Extract the (X, Y) coordinate from the center of the cell holding the provided text.  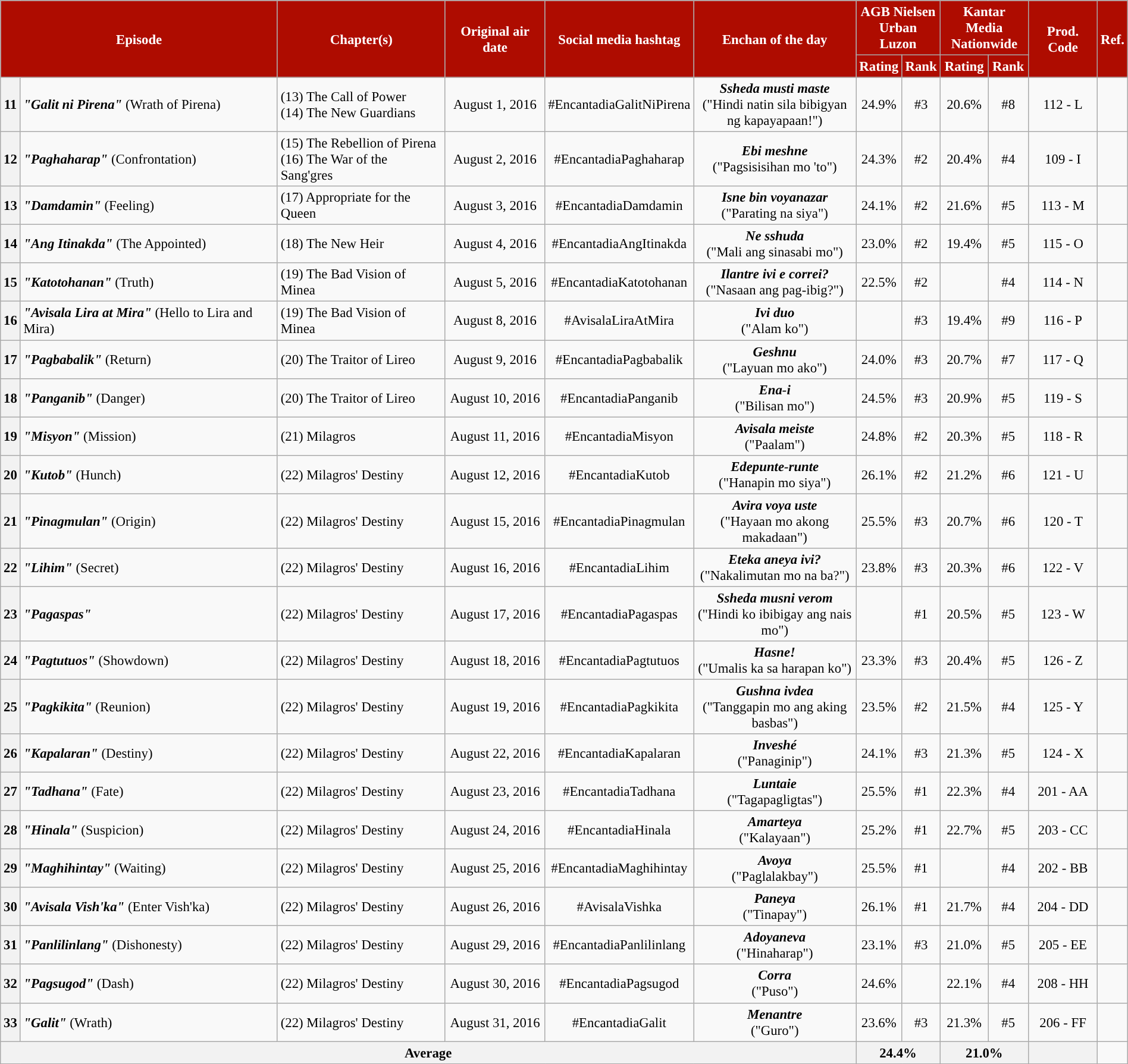
August 1, 2016 (495, 105)
August 17, 2016 (495, 614)
Menantre("Guro") (775, 1022)
119 - S (1063, 397)
126 - Z (1063, 660)
#EncantadiaGalitNiPirena (619, 105)
31 (11, 946)
Ebi meshne ("Pagsisisihan mo 'to") (775, 159)
11 (11, 105)
Amarteya("Kalayaan") (775, 830)
#8 (1008, 105)
208 - HH (1063, 984)
#EncantadiaAngItinakda (619, 244)
August 12, 2016 (495, 475)
#EncantadiaPagsugod (619, 984)
#AvisalaVishka (619, 906)
26 (11, 753)
205 - EE (1063, 946)
21.5% (964, 707)
21.6% (964, 206)
August 22, 2016 (495, 753)
118 - R (1063, 437)
"Pagsugod" (Dash) (149, 984)
121 - U (1063, 475)
20.6% (964, 105)
24.9% (879, 105)
August 31, 2016 (495, 1022)
20.9% (964, 397)
"Hinala" (Suspicion) (149, 830)
19 (11, 437)
22.3% (964, 792)
16 (11, 321)
August 19, 2016 (495, 707)
116 - P (1063, 321)
August 15, 2016 (495, 521)
"Pagkikita" (Reunion) (149, 707)
Geshnu("Layuan mo ako") (775, 359)
#9 (1008, 321)
Original air date (495, 39)
(13) The Call of Power(14) The New Guardians (361, 105)
August 10, 2016 (495, 397)
#EncantadiaPagbabalik (619, 359)
"Lihim" (Secret) (149, 567)
24.5% (879, 397)
24.0% (879, 359)
206 - FF (1063, 1022)
Corra("Puso") (775, 984)
Prod. Code (1063, 39)
113 - M (1063, 206)
201 - AA (1063, 792)
112 - L (1063, 105)
"Kutob" (Hunch) (149, 475)
"Paghaharap" (Confrontation) (149, 159)
August 5, 2016 (495, 282)
#EncantadiaDamdamin (619, 206)
"Pagtutuos" (Showdown) (149, 660)
18 (11, 397)
Ssheda musni verom("Hindi ko ibibigay ang nais mo") (775, 614)
123 - W (1063, 614)
"Pagbabalik" (Return) (149, 359)
"Panganib" (Danger) (149, 397)
#EncantadiaPanlilinlang (619, 946)
204 - DD (1063, 906)
Avoya("Paglalakbay") (775, 868)
August 3, 2016 (495, 206)
Avisala meiste("Paalam") (775, 437)
125 - Y (1063, 707)
"Tadhana" (Fate) (149, 792)
29 (11, 868)
August 24, 2016 (495, 830)
(17) Appropriate for the Queen (361, 206)
24 (11, 660)
22.1% (964, 984)
12 (11, 159)
Ivi duo ("Alam ko") (775, 321)
202 - BB (1063, 868)
Chapter(s) (361, 39)
August 29, 2016 (495, 946)
#EncantadiaPanganib (619, 397)
#EncantadiaGalit (619, 1022)
20.5% (964, 614)
Ilantre ivi e correi? ("Nasaan ang pag-ibig?") (775, 282)
17 (11, 359)
August 23, 2016 (495, 792)
August 25, 2016 (495, 868)
"Galit" (Wrath) (149, 1022)
#EncantadiaKutob (619, 475)
109 - I (1063, 159)
21.2% (964, 475)
AGB NielsenUrban Luzon (898, 28)
#EncantadiaPinagmulan (619, 521)
#EncantadiaPagaspas (619, 614)
Adoyaneva("Hinaharap") (775, 946)
22.5% (879, 282)
Luntaie("Tagapagligtas") (775, 792)
#EncantadiaMaghihintay (619, 868)
"Galit ni Pirena" (Wrath of Pirena) (149, 105)
Avira voya uste("Hayaan mo akong makadaan") (775, 521)
"Damdamin" (Feeling) (149, 206)
#EncantadiaKapalaran (619, 753)
32 (11, 984)
"Avisala Lira at Mira" (Hello to Lira and Mira) (149, 321)
Social media hashtag (619, 39)
Gushna ivdea("Tanggapin mo ang aking basbas") (775, 707)
24.8% (879, 437)
14 (11, 244)
"Katotohanan" (Truth) (149, 282)
23.0% (879, 244)
Average (428, 1053)
13 (11, 206)
120 - T (1063, 521)
#EncantadiaHinala (619, 830)
Paneya("Tinapay") (775, 906)
"Misyon" (Mission) (149, 437)
"Panlilinlang" (Dishonesty) (149, 946)
22 (11, 567)
30 (11, 906)
August 2, 2016 (495, 159)
Kantar MediaNationwide (984, 28)
Ref. (1113, 39)
August 30, 2016 (495, 984)
#EncantadiaLihim (619, 567)
24.4% (898, 1053)
23.3% (879, 660)
#EncantadiaPaghaharap (619, 159)
Eteka aneya ivi?("Nakalimutan mo na ba?") (775, 567)
21.7% (964, 906)
"Ang Itinakda" (The Appointed) (149, 244)
23 (11, 614)
August 8, 2016 (495, 321)
15 (11, 282)
115 - O (1063, 244)
Enchan of the day (775, 39)
August 26, 2016 (495, 906)
"Maghihintay" (Waiting) (149, 868)
Inveshé("Panaginip") (775, 753)
"Pagaspas" (149, 614)
#EncantadiaPagkikita (619, 707)
20 (11, 475)
203 - CC (1063, 830)
Episode (139, 39)
Ena-i("Bilisan mo") (775, 397)
#EncantadiaPagtutuos (619, 660)
25.2% (879, 830)
#7 (1008, 359)
#EncantadiaMisyon (619, 437)
22.7% (964, 830)
"Avisala Vish'ka" (Enter Vish'ka) (149, 906)
23.1% (879, 946)
27 (11, 792)
124 - X (1063, 753)
August 9, 2016 (495, 359)
Edepunte-runte("Hanapin mo siya") (775, 475)
23.6% (879, 1022)
(18) The New Heir (361, 244)
#EncantadiaTadhana (619, 792)
33 (11, 1022)
August 4, 2016 (495, 244)
"Kapalaran" (Destiny) (149, 753)
August 18, 2016 (495, 660)
August 16, 2016 (495, 567)
(15) The Rebellion of Pirena(16) The War of the Sang'gres (361, 159)
117 - Q (1063, 359)
25 (11, 707)
#EncantadiaKatotohanan (619, 282)
114 - N (1063, 282)
23.5% (879, 707)
122 - V (1063, 567)
(21) Milagros (361, 437)
21 (11, 521)
August 11, 2016 (495, 437)
24.6% (879, 984)
28 (11, 830)
"Pinagmulan" (Origin) (149, 521)
24.3% (879, 159)
Ne sshuda ("Mali ang sinasabi mo") (775, 244)
23.8% (879, 567)
Isne bin voyanazar ("Parating na siya") (775, 206)
Hasne!("Umalis ka sa harapan ko") (775, 660)
Ssheda musti maste ("Hindi natin sila bibigyan ng kapayapaan!") (775, 105)
#AvisalaLiraAtMira (619, 321)
